Scan for the cell matching the given text and deliver its (X, Y) coordinate at center. 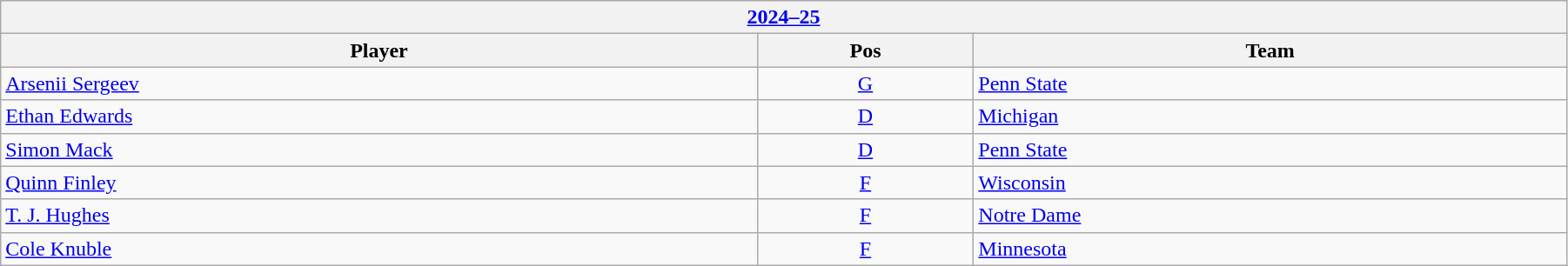
Simon Mack (379, 150)
2024–25 (784, 17)
Wisconsin (1270, 183)
Ethan Edwards (379, 116)
Cole Knuble (379, 249)
Team (1270, 50)
Minnesota (1270, 249)
Pos (865, 50)
Michigan (1270, 116)
Quinn Finley (379, 183)
T. J. Hughes (379, 216)
Arsenii Sergeev (379, 83)
Player (379, 50)
Notre Dame (1270, 216)
G (865, 83)
